For the text-containing cell, return its midpoint in (X, Y) coordinate format. 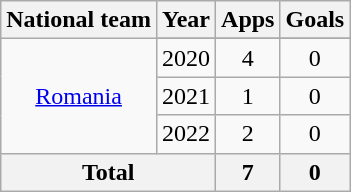
4 (248, 58)
National team (79, 20)
Romania (79, 96)
2 (248, 134)
1 (248, 96)
2022 (186, 134)
Total (108, 172)
Apps (248, 20)
Year (186, 20)
Goals (315, 20)
7 (248, 172)
2021 (186, 96)
2020 (186, 58)
